Search for the cell housing the specified text and yield its (X, Y) center coordinate. 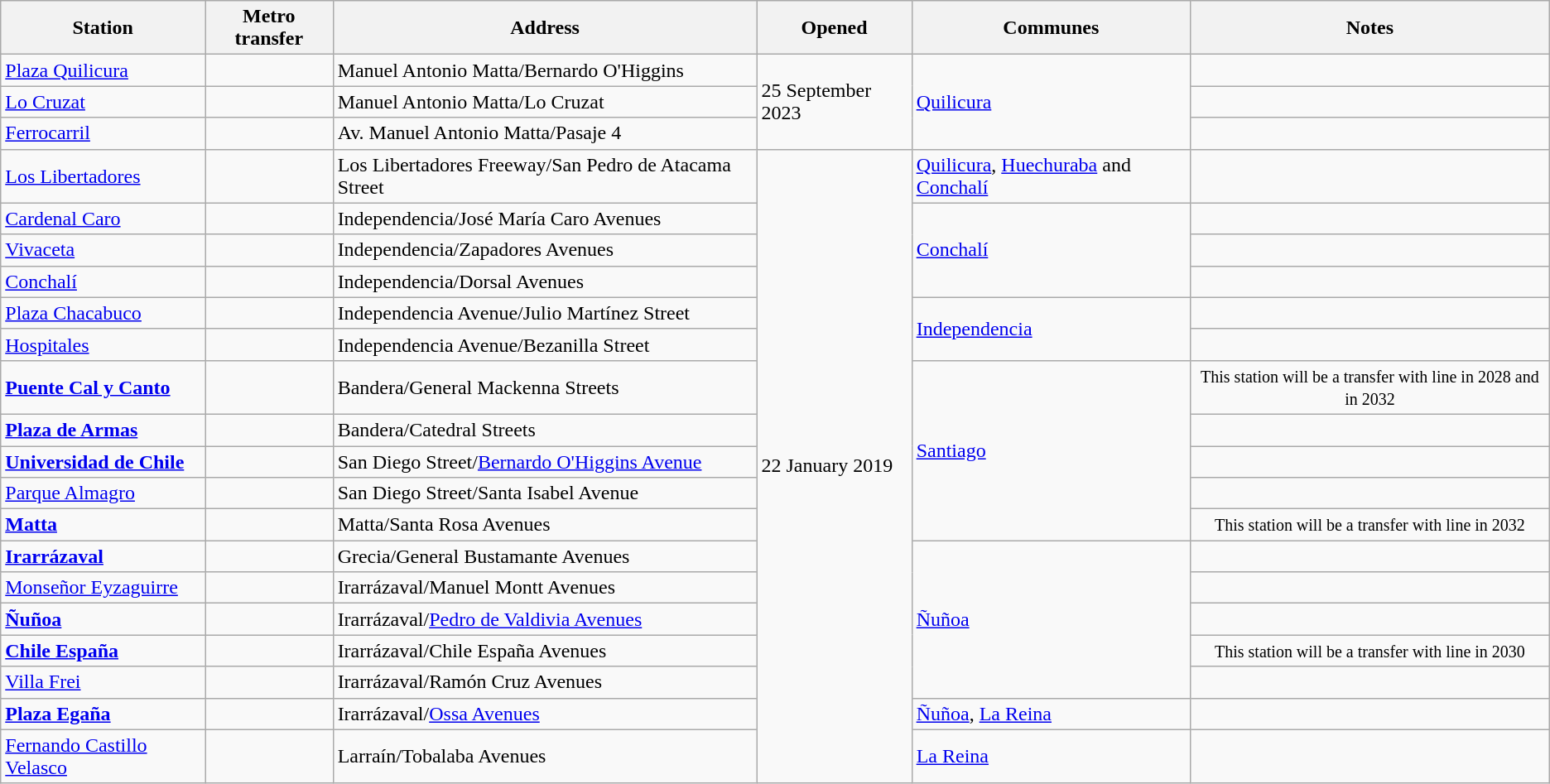
Lo Cruzat (103, 102)
Plaza Quilicura (103, 70)
Communes (1051, 28)
Fernando Castillo Velasco (103, 757)
Manuel Antonio Matta/Lo Cruzat (545, 102)
Hospitales (103, 344)
Independencia/Dorsal Avenues (545, 281)
Monseñor Eyzaguirre (103, 588)
Bandera/Catedral Streets (545, 430)
Independencia (1051, 329)
Los Libertadores (103, 176)
Independencia Avenue/Bezanilla Street (545, 344)
Grecia/General Bustamante Avenues (545, 556)
Santiago (1051, 450)
Universidad de Chile (103, 461)
Matta (103, 525)
La Reina (1051, 757)
Puente Cal y Canto (103, 387)
Quilicura, Huechuraba and Conchalí (1051, 176)
Manuel Antonio Matta/Bernardo O'Higgins (545, 70)
Parque Almagro (103, 493)
Irarrázaval/Ossa Avenues (545, 714)
Ñuñoa, La Reina (1051, 714)
22 January 2019 (835, 466)
This station will be a transfer with line in 2030 (1370, 651)
Villa Frei (103, 682)
Plaza Chacabuco (103, 313)
Bandera/General Mackenna Streets (545, 387)
Opened (835, 28)
Address (545, 28)
Av. Manuel Antonio Matta/Pasaje 4 (545, 133)
San Diego Street/Santa Isabel Avenue (545, 493)
Irarrázaval (103, 556)
Irarrázaval/Ramón Cruz Avenues (545, 682)
Independencia Avenue/Julio Martínez Street (545, 313)
Cardenal Caro (103, 219)
Irarrázaval/Pedro de Valdivia Avenues (545, 619)
San Diego Street/Bernardo O'Higgins Avenue (545, 461)
Notes (1370, 28)
Irarrázaval/Chile España Avenues (545, 651)
Station (103, 28)
Larraín/Tobalaba Avenues (545, 757)
Matta/Santa Rosa Avenues (545, 525)
This station will be a transfer with line in 2032 (1370, 525)
Independencia/Zapadores Avenues (545, 250)
Metro transfer (270, 28)
Plaza Egaña (103, 714)
Plaza de Armas (103, 430)
Irarrázaval/Manuel Montt Avenues (545, 588)
Ferrocarril (103, 133)
Quilicura (1051, 102)
Vivaceta (103, 250)
Independencia/José María Caro Avenues (545, 219)
25 September 2023 (835, 102)
This station will be a transfer with line in 2028 and in 2032 (1370, 387)
Chile España (103, 651)
Los Libertadores Freeway/San Pedro de Atacama Street (545, 176)
